Pinpoint the cell where the given text exists, returning its [x, y] midpoint coordinate. 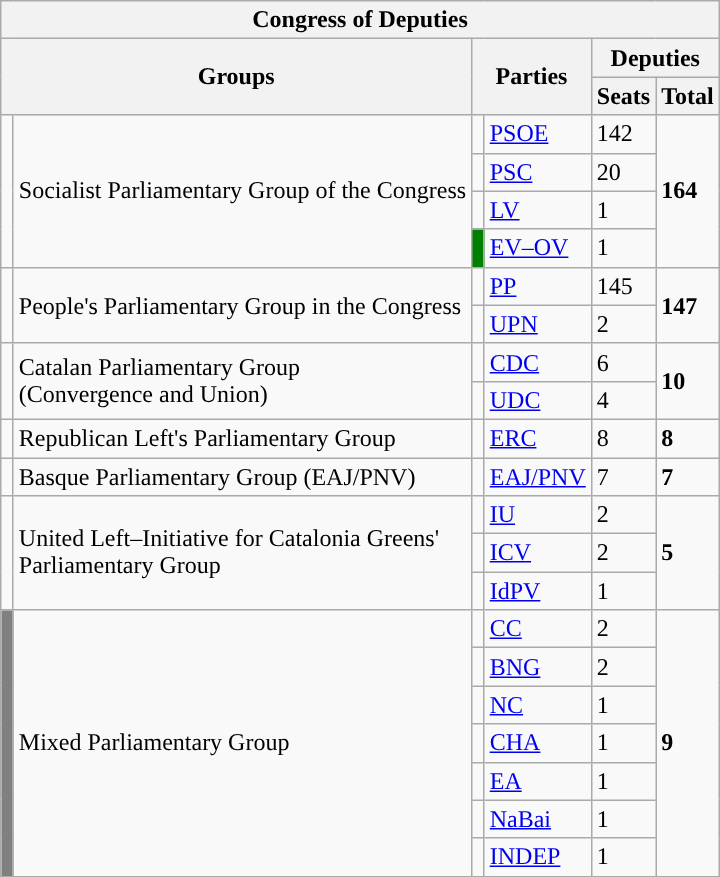
PP [538, 286]
4 [623, 400]
Catalan Parliamentary Group(Convergence and Union) [242, 381]
Basque Parliamentary Group (EAJ/PNV) [242, 477]
PSOE [538, 134]
Groups [236, 77]
CHA [538, 743]
Parties [532, 77]
ICV [538, 553]
LV [538, 210]
10 [688, 381]
164 [688, 191]
Deputies [655, 58]
IU [538, 515]
United Left–Initiative for Catalonia Greens'Parliamentary Group [242, 553]
CDC [538, 362]
Republican Left's Parliamentary Group [242, 438]
20 [623, 172]
UDC [538, 400]
EV–OV [538, 248]
PSC [538, 172]
142 [623, 134]
CC [538, 629]
147 [688, 305]
5 [688, 553]
BNG [538, 667]
9 [688, 743]
UPN [538, 324]
NC [538, 705]
EA [538, 781]
Socialist Parliamentary Group of the Congress [242, 191]
145 [623, 286]
Mixed Parliamentary Group [242, 743]
Total [688, 96]
IdPV [538, 591]
People's Parliamentary Group in the Congress [242, 305]
ERC [538, 438]
Congress of Deputies [360, 20]
Seats [623, 96]
6 [623, 362]
NaBai [538, 819]
EAJ/PNV [538, 477]
INDEP [538, 857]
